Capture the cell that displays the provided text and extract its [X, Y] central coordinate. 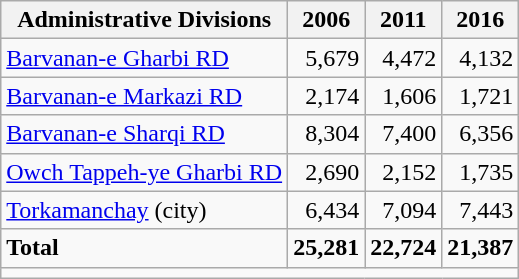
Barvanan-e Markazi RD [144, 96]
7,443 [480, 210]
1,721 [480, 96]
Barvanan-e Gharbi RD [144, 58]
2011 [404, 20]
Torkamanchay (city) [144, 210]
1,735 [480, 172]
6,434 [326, 210]
Owch Tappeh-ye Gharbi RD [144, 172]
22,724 [404, 248]
4,132 [480, 58]
7,094 [404, 210]
Total [144, 248]
5,679 [326, 58]
25,281 [326, 248]
2,690 [326, 172]
Barvanan-e Sharqi RD [144, 134]
2,174 [326, 96]
8,304 [326, 134]
2006 [326, 20]
6,356 [480, 134]
2,152 [404, 172]
21,387 [480, 248]
1,606 [404, 96]
7,400 [404, 134]
Administrative Divisions [144, 20]
2016 [480, 20]
4,472 [404, 58]
